Extract the (X, Y) coordinate from the center of the cell holding the provided text.  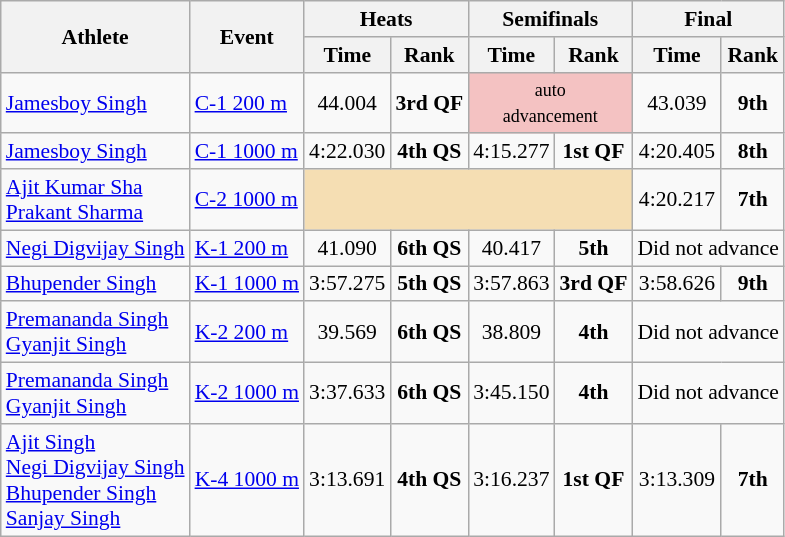
4:20.405 (676, 152)
Semifinals (550, 19)
K-1 200 m (247, 248)
K-4 1000 m (247, 480)
4:22.030 (347, 152)
8th (752, 152)
44.004 (347, 102)
41.090 (347, 248)
3:57.275 (347, 284)
Event (247, 36)
5th (594, 248)
3:45.150 (511, 394)
Heats (386, 19)
39.569 (347, 332)
Final (708, 19)
38.809 (511, 332)
4:15.277 (511, 152)
Ajit SinghNegi Digvijay SinghBhupender SinghSanjay Singh (96, 480)
3:13.691 (347, 480)
C-1 200 m (247, 102)
3:13.309 (676, 480)
5th QS (429, 284)
Bhupender Singh (96, 284)
40.417 (511, 248)
K-2 200 m (247, 332)
K-2 1000 m (247, 394)
autoadvancement (550, 102)
C-1 1000 m (247, 152)
3:58.626 (676, 284)
C-2 1000 m (247, 200)
3:37.633 (347, 394)
Ajit Kumar ShaPrakant Sharma (96, 200)
3:57.863 (511, 284)
Athlete (96, 36)
Negi Digvijay Singh (96, 248)
4:20.217 (676, 200)
43.039 (676, 102)
K-1 1000 m (247, 284)
3:16.237 (511, 480)
